Output the (x, y) coordinate of the center of the cell containing the given text.  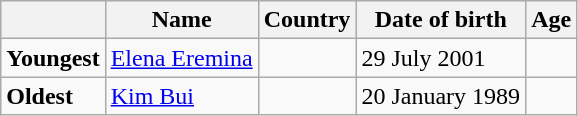
Youngest (53, 58)
Date of birth (441, 20)
Elena Eremina (182, 58)
29 July 2001 (441, 58)
Country (307, 20)
Name (182, 20)
Age (552, 20)
Oldest (53, 96)
Kim Bui (182, 96)
20 January 1989 (441, 96)
